Capture the cell that displays the provided text and extract its [x, y] central coordinate. 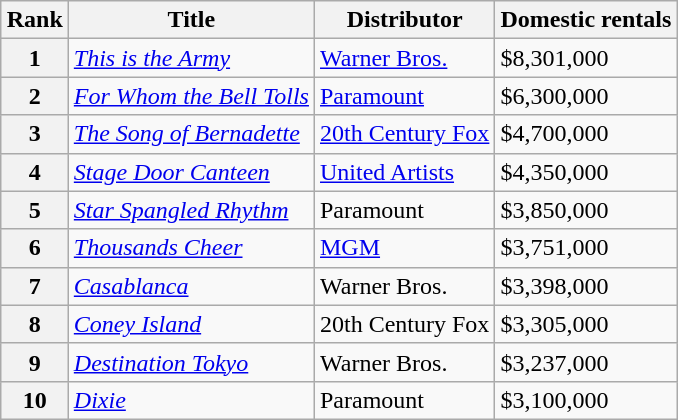
$3,100,000 [586, 400]
4 [34, 172]
Rank [34, 20]
$4,350,000 [586, 172]
Casablanca [191, 286]
Dixie [191, 400]
$3,751,000 [586, 248]
6 [34, 248]
Star Spangled Rhythm [191, 210]
$3,850,000 [586, 210]
3 [34, 134]
$4,700,000 [586, 134]
This is the Army [191, 58]
5 [34, 210]
The Song of Bernadette [191, 134]
9 [34, 362]
1 [34, 58]
Domestic rentals [586, 20]
United Artists [404, 172]
2 [34, 96]
MGM [404, 248]
7 [34, 286]
Coney Island [191, 324]
$3,305,000 [586, 324]
$3,398,000 [586, 286]
Title [191, 20]
$3,237,000 [586, 362]
10 [34, 400]
8 [34, 324]
Stage Door Canteen [191, 172]
Thousands Cheer [191, 248]
$6,300,000 [586, 96]
For Whom the Bell Tolls [191, 96]
Distributor [404, 20]
$8,301,000 [586, 58]
Destination Tokyo [191, 362]
